Search for the cell housing the specified text and yield its (X, Y) center coordinate. 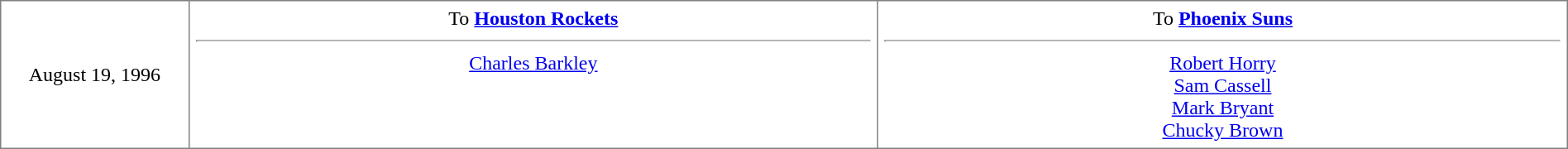
To Houston RocketsCharles Barkley (533, 74)
August 19, 1996 (94, 74)
To Phoenix SunsRobert HorrySam CassellMark BryantChucky Brown (1223, 74)
